Provide the (x, y) coordinate of the cell's center where the given text is located.  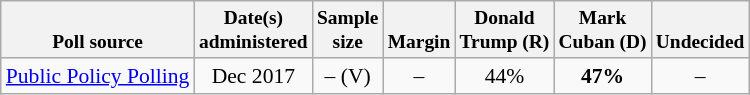
Date(s)administered (253, 30)
Dec 2017 (253, 76)
Undecided (700, 30)
44% (504, 76)
Poll source (98, 30)
MarkCuban (D) (602, 30)
47% (602, 76)
Margin (419, 30)
Samplesize (348, 30)
DonaldTrump (R) (504, 30)
Public Policy Polling (98, 76)
– (V) (348, 76)
